Detect which cell encompasses the target text, then output its (X, Y) center coordinate. 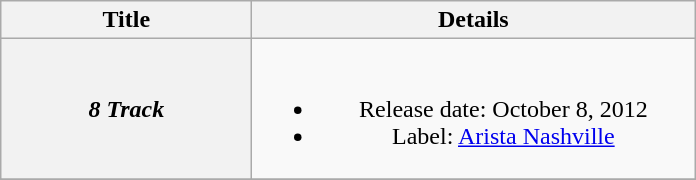
Details (474, 20)
8 Track (126, 109)
Title (126, 20)
Release date: October 8, 2012Label: Arista Nashville (474, 109)
